Extract the [x, y] coordinate from the center of the cell holding the provided text.  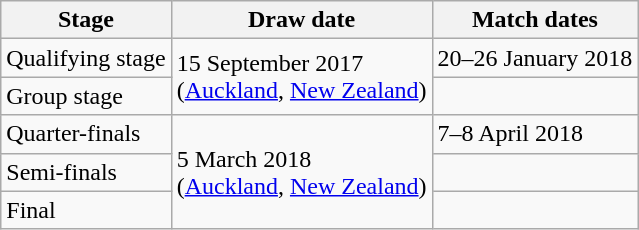
Quarter-finals [86, 134]
7–8 April 2018 [535, 134]
Match dates [535, 20]
Final [86, 210]
Semi-finals [86, 172]
Qualifying stage [86, 58]
20–26 January 2018 [535, 58]
15 September 2017(Auckland, New Zealand) [302, 77]
5 March 2018(Auckland, New Zealand) [302, 172]
Group stage [86, 96]
Draw date [302, 20]
Stage [86, 20]
